Find where the given text appears and provide that cell's center as [x, y] coordinate. 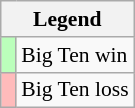
Big Ten loss [74, 90]
Legend [68, 19]
Big Ten win [74, 55]
